Output the [X, Y] coordinate of the center of the cell containing the given text.  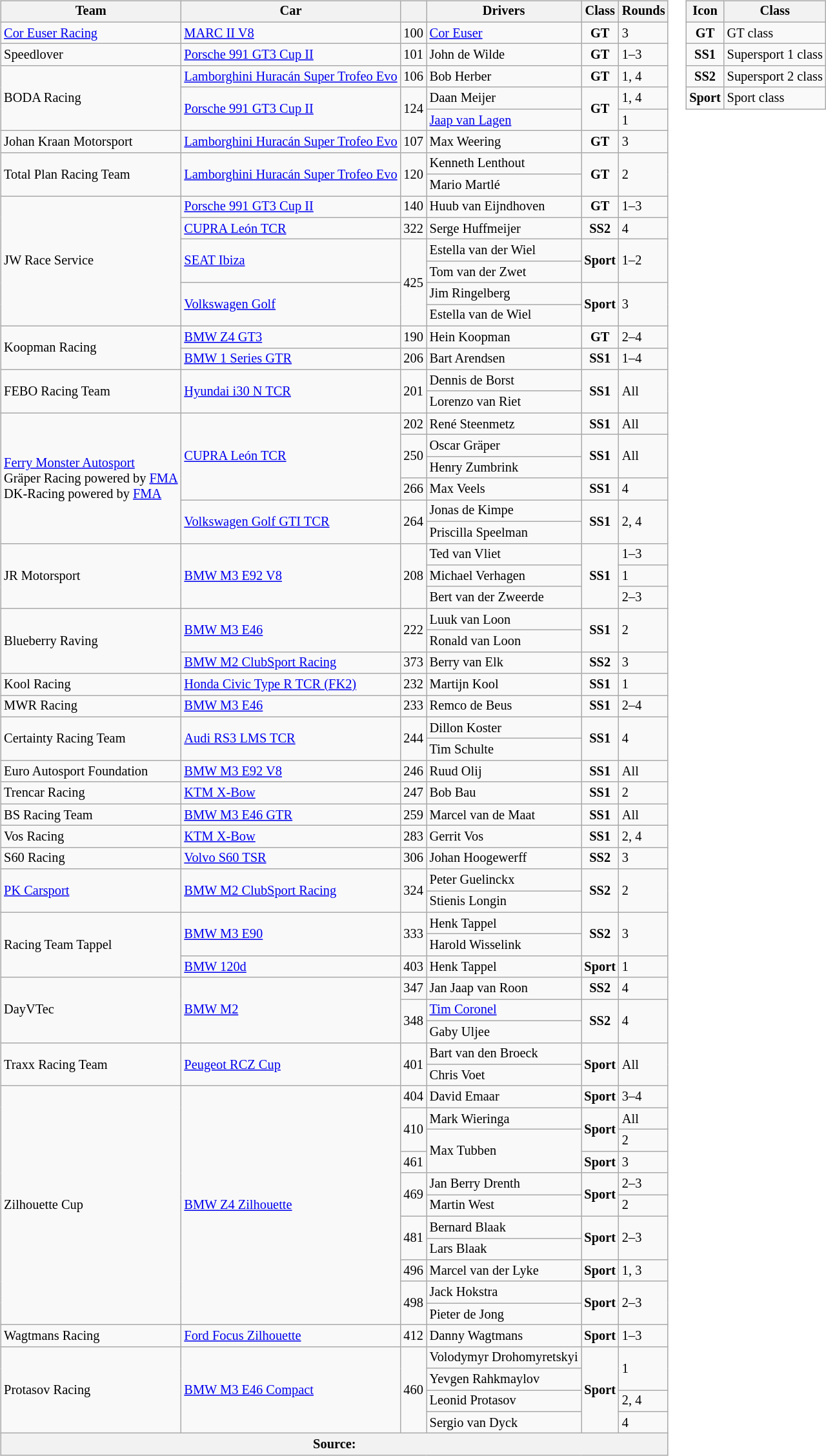
Icon [705, 12]
Peter Guelinckx [504, 880]
Dillon Koster [504, 728]
Volkswagen Golf [290, 304]
1–4 [644, 359]
Henry Zumbrink [504, 467]
Dennis de Borst [504, 381]
Gerrit Vos [504, 837]
SEAT Ibiza [290, 261]
Total Plan Racing Team [90, 174]
Priscilla Speelman [504, 532]
Vos Racing [90, 837]
Marcel van der Lyke [504, 1271]
264 [413, 521]
201 [413, 391]
Jan Jaap van Roon [504, 988]
BODA Racing [90, 98]
322 [413, 228]
Jack Hokstra [504, 1292]
202 [413, 424]
Bart van den Broeck [504, 1053]
S60 Racing [90, 858]
Tim Schulte [504, 750]
Max Weering [504, 142]
Rounds [644, 12]
Daan Meijer [504, 98]
347 [413, 988]
René Steenmetz [504, 424]
Ford Focus Zilhouette [290, 1336]
Pieter de Jong [504, 1314]
250 [413, 457]
333 [413, 934]
106 [413, 77]
Euro Autosport Foundation [90, 772]
Johan Kraan Motorsport [90, 142]
190 [413, 337]
208 [413, 575]
Gaby Uljee [504, 1032]
Peugeot RCZ Cup [290, 1064]
Sport class [775, 98]
266 [413, 489]
Wagtmans Racing [90, 1336]
Ruud Olij [504, 772]
Jim Ringelberg [504, 294]
Oscar Gräper [504, 446]
Supersport 1 class [775, 55]
259 [413, 815]
124 [413, 108]
BMW M2 [290, 1010]
Protasov Racing [90, 1390]
Sergio van Dyck [504, 1422]
Huub van Eijndhoven [504, 207]
410 [413, 1129]
Certainty Racing Team [90, 738]
Supersport 2 class [775, 77]
100 [413, 33]
Ted van Vliet [504, 554]
425 [413, 283]
GT class [775, 33]
461 [413, 1162]
JW Race Service [90, 261]
Speedlover [90, 55]
3–4 [644, 1097]
373 [413, 663]
Trencar Racing [90, 793]
Bob Bau [504, 793]
Mark Wieringa [504, 1119]
496 [413, 1271]
Hyundai i30 N TCR [290, 391]
Volkswagen Golf GTI TCR [290, 521]
BMW Z4 GT3 [290, 337]
Honda Civic Type R TCR (FK2) [290, 684]
Stienis Longin [504, 902]
403 [413, 967]
Volodymyr Drohomyretskyi [504, 1357]
Berry van Elk [504, 663]
Tom van der Zwet [504, 272]
MWR Racing [90, 706]
Michael Verhagen [504, 576]
JR Motorsport [90, 575]
Ronald van Loon [504, 641]
222 [413, 630]
Leonid Protasov [504, 1401]
Lars Blaak [504, 1249]
Mario Martlé [504, 185]
Zilhouette Cup [90, 1205]
Cor Euser [504, 33]
MARC II V8 [290, 33]
Car [290, 12]
BMW 1 Series GTR [290, 359]
Martijn Kool [504, 684]
David Emaar [504, 1097]
PK Carsport [90, 890]
206 [413, 359]
Estella van de Wiel [504, 315]
BS Racing Team [90, 815]
Serge Huffmeijer [504, 228]
Max Veels [504, 489]
498 [413, 1303]
Chris Voet [504, 1075]
233 [413, 706]
Johan Hoogewerff [504, 858]
Jan Berry Drenth [504, 1184]
Harold Wisselink [504, 945]
Racing Team Tappel [90, 944]
FEBO Racing Team [90, 391]
140 [413, 207]
Bart Arendsen [504, 359]
101 [413, 55]
460 [413, 1390]
404 [413, 1097]
Max Tubben [504, 1151]
469 [413, 1195]
Hein Koopman [504, 337]
BMW M3 E90 [290, 934]
Luuk van Loon [504, 619]
Bernard Blaak [504, 1227]
Kool Racing [90, 684]
283 [413, 837]
Koopman Racing [90, 347]
1, 3 [644, 1271]
BMW M3 E46 GTR [290, 815]
Bert van der Zweerde [504, 597]
Source: [334, 1444]
Team [90, 12]
Remco de Beus [504, 706]
Volvo S60 TSR [290, 858]
246 [413, 772]
1–2 [644, 261]
Lorenzo van Riet [504, 402]
Jaap van Lagen [504, 120]
348 [413, 1021]
412 [413, 1336]
Yevgen Rahkmaylov [504, 1379]
Estella van der Wiel [504, 250]
BMW 120d [290, 967]
Ferry Monster Autosport Gräper Racing powered by FMA DK-Racing powered by FMA [90, 478]
244 [413, 738]
BMW Z4 Zilhouette [290, 1205]
Jonas de Kimpe [504, 511]
Bob Herber [504, 77]
Marcel van de Maat [504, 815]
Tim Coronel [504, 1010]
DayVTec [90, 1010]
401 [413, 1064]
232 [413, 684]
Kenneth Lenthout [504, 163]
Danny Wagtmans [504, 1336]
John de Wilde [504, 55]
247 [413, 793]
324 [413, 890]
Blueberry Raving [90, 641]
306 [413, 858]
120 [413, 174]
Drivers [504, 12]
Martin West [504, 1206]
BMW M3 E46 Compact [290, 1390]
481 [413, 1237]
107 [413, 142]
Cor Euser Racing [90, 33]
Traxx Racing Team [90, 1064]
Audi RS3 LMS TCR [290, 738]
